Identify which cell holds the provided text, then report its [x, y] central coordinate. 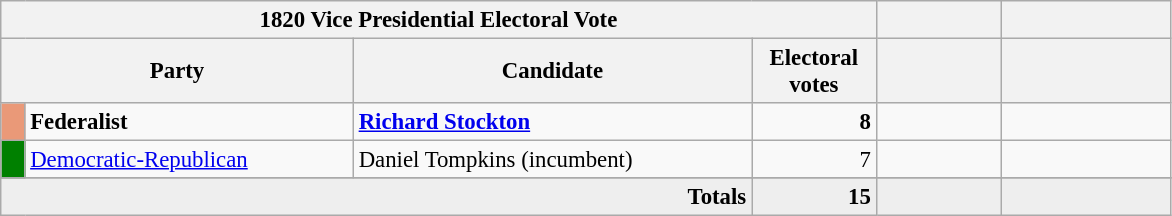
Democratic-Republican [189, 160]
Daniel Tompkins (incumbent) [552, 160]
8 [814, 122]
Candidate [552, 72]
Richard Stockton [552, 122]
Federalist [189, 122]
1820 Vice Presidential Electoral Vote [438, 20]
Electoral votes [814, 72]
Party [178, 72]
15 [814, 197]
Totals [376, 197]
7 [814, 160]
